Output the (X, Y) coordinate of the center of the cell containing the given text.  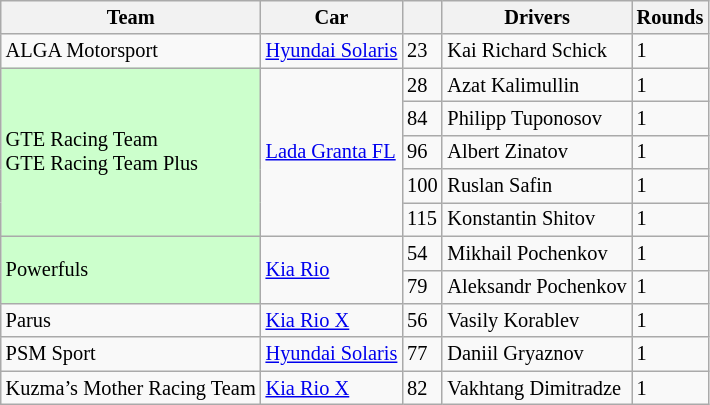
96 (422, 152)
Rounds (670, 17)
100 (422, 186)
Drivers (536, 17)
Team (131, 17)
23 (422, 51)
Vakhtang Dimitradze (536, 388)
PSM Sport (131, 354)
54 (422, 253)
Azat Kalimullin (536, 85)
Konstantin Shitov (536, 219)
77 (422, 354)
Car (332, 17)
84 (422, 118)
Mikhail Pochenkov (536, 253)
Albert Zinatov (536, 152)
Lada Granta FL (332, 152)
Kai Richard Schick (536, 51)
56 (422, 320)
Ruslan Safin (536, 186)
Aleksandr Pochenkov (536, 287)
ALGA Motorsport (131, 51)
Powerfuls (131, 270)
GTE Racing Team GTE Racing Team Plus (131, 152)
Philipp Tuponosov (536, 118)
79 (422, 287)
28 (422, 85)
Kuzma’s Mother Racing Team (131, 388)
82 (422, 388)
Vasily Korablev (536, 320)
Parus (131, 320)
Kia Rio (332, 270)
115 (422, 219)
Daniil Gryaznov (536, 354)
